Return (x, y) of the center of cell containing provided text 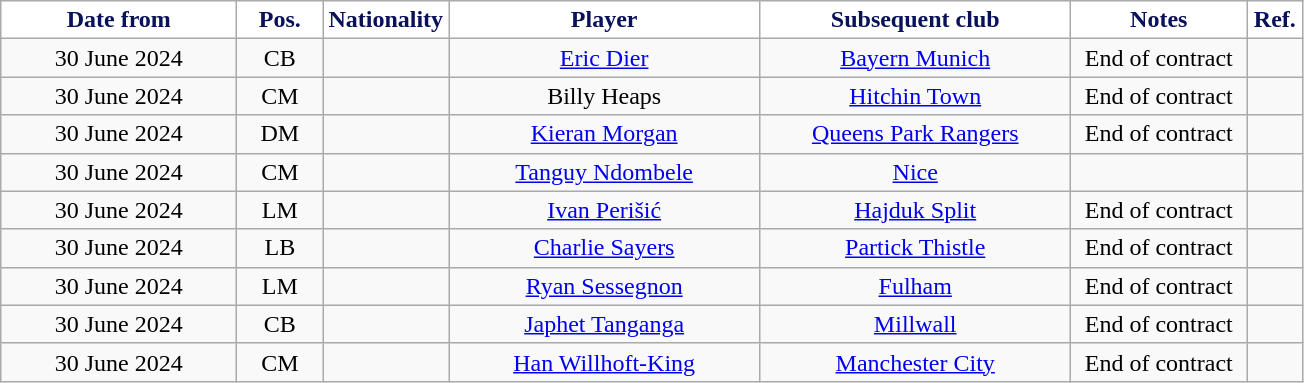
Charlie Sayers (604, 248)
Partick Thistle (916, 248)
Japhet Tanganga (604, 324)
Millwall (916, 324)
Billy Heaps (604, 96)
LB (280, 248)
DM (280, 134)
Nationality (386, 20)
Hitchin Town (916, 96)
Pos. (280, 20)
Tanguy Ndombele (604, 172)
Kieran Morgan (604, 134)
Hajduk Split (916, 210)
Fulham (916, 286)
Date from (119, 20)
Notes (1159, 20)
Manchester City (916, 362)
Subsequent club (916, 20)
Eric Dier (604, 58)
Nice (916, 172)
Han Willhoft-King (604, 362)
Queens Park Rangers (916, 134)
Ryan Sessegnon (604, 286)
Ref. (1275, 20)
Ivan Perišić (604, 210)
Bayern Munich (916, 58)
Player (604, 20)
